Locate the cell with the specified text and output its [x, y] center coordinate. 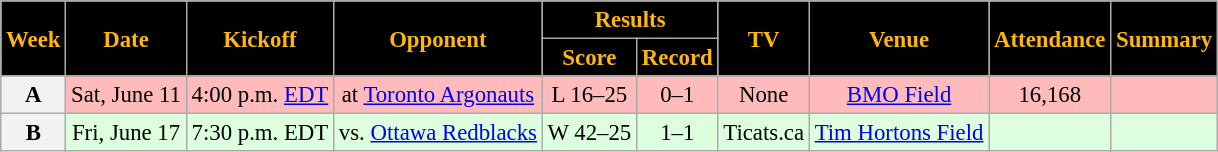
7:30 p.m. EDT [260, 133]
4:00 p.m. EDT [260, 95]
Record [678, 58]
Opponent [438, 38]
Week [34, 38]
Attendance [1050, 38]
16,168 [1050, 95]
Summary [1164, 38]
Tim Hortons Field [898, 133]
W 42–25 [589, 133]
Kickoff [260, 38]
A [34, 95]
Venue [898, 38]
at Toronto Argonauts [438, 95]
1–1 [678, 133]
Date [126, 38]
Ticats.ca [764, 133]
BMO Field [898, 95]
vs. Ottawa Redblacks [438, 133]
Fri, June 17 [126, 133]
None [764, 95]
Results [630, 20]
0–1 [678, 95]
B [34, 133]
TV [764, 38]
L 16–25 [589, 95]
Score [589, 58]
Sat, June 11 [126, 95]
